Locate the cell with the specified text and output its [x, y] center coordinate. 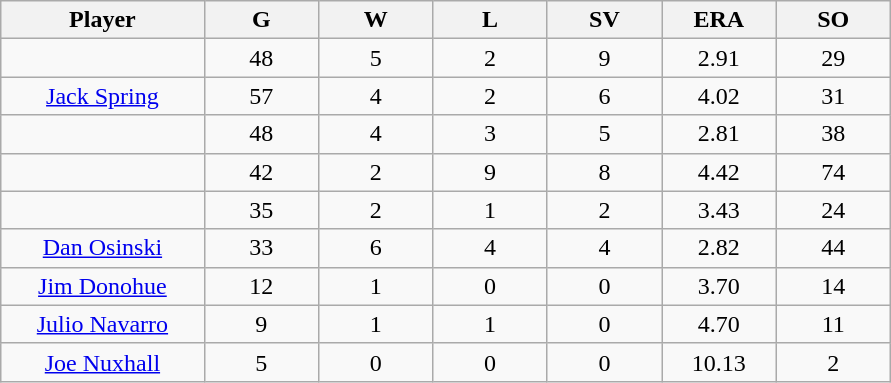
35 [261, 210]
3.70 [719, 286]
57 [261, 96]
2.82 [719, 248]
3 [490, 134]
3.43 [719, 210]
SV [604, 20]
33 [261, 248]
38 [833, 134]
L [490, 20]
31 [833, 96]
Joe Nuxhall [102, 362]
Jim Donohue [102, 286]
Jack Spring [102, 96]
G [261, 20]
SO [833, 20]
4.42 [719, 172]
74 [833, 172]
12 [261, 286]
42 [261, 172]
ERA [719, 20]
8 [604, 172]
2.81 [719, 134]
Player [102, 20]
Dan Osinski [102, 248]
44 [833, 248]
4.70 [719, 324]
10.13 [719, 362]
24 [833, 210]
2.91 [719, 58]
29 [833, 58]
Julio Navarro [102, 324]
11 [833, 324]
W [375, 20]
4.02 [719, 96]
14 [833, 286]
